Identify which cell holds the provided text, then report its [X, Y] central coordinate. 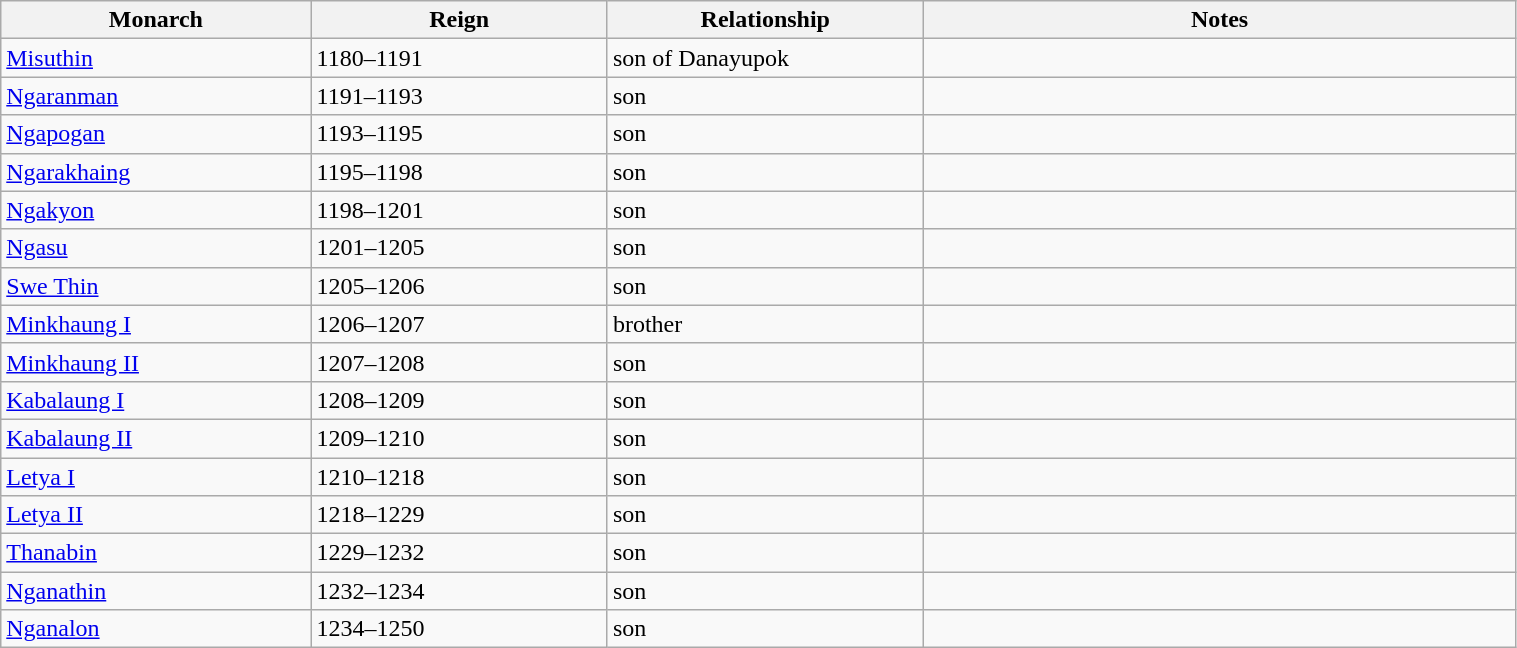
1208–1209 [459, 400]
1201–1205 [459, 248]
Minkhaung II [156, 362]
Nganalon [156, 629]
1210–1218 [459, 477]
Ngarakhaing [156, 172]
Kabalaung II [156, 438]
brother [765, 324]
1195–1198 [459, 172]
Notes [1220, 20]
Ngasu [156, 248]
Letya I [156, 477]
1193–1195 [459, 134]
Relationship [765, 20]
Ngakyon [156, 210]
1218–1229 [459, 515]
Reign [459, 20]
1209–1210 [459, 438]
1234–1250 [459, 629]
Ngapogan [156, 134]
Misuthin [156, 58]
Thanabin [156, 553]
Minkhaung I [156, 324]
son of Danayupok [765, 58]
Swe Thin [156, 286]
1191–1193 [459, 96]
1229–1232 [459, 553]
Nganathin [156, 591]
1232–1234 [459, 591]
Monarch [156, 20]
1207–1208 [459, 362]
Letya II [156, 515]
1198–1201 [459, 210]
1206–1207 [459, 324]
Kabalaung I [156, 400]
1180–1191 [459, 58]
1205–1206 [459, 286]
Ngaranman [156, 96]
